Find where the given text appears and provide that cell's center as (X, Y) coordinate. 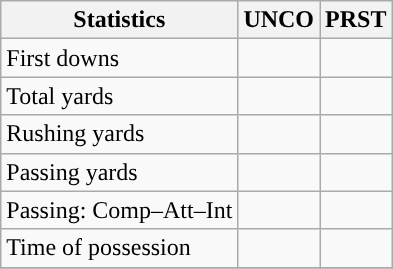
Time of possession (120, 248)
UNCO (279, 20)
First downs (120, 58)
Rushing yards (120, 134)
Passing yards (120, 172)
Total yards (120, 96)
Passing: Comp–Att–Int (120, 210)
PRST (356, 20)
Statistics (120, 20)
